Provide the (X, Y) coordinate of the cell's center where the given text is located.  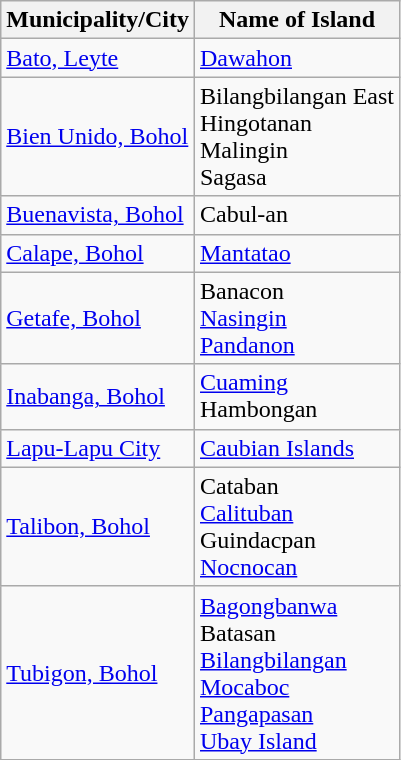
Cabul-an (296, 215)
Cuaming Hambongan (296, 396)
Dawahon (296, 58)
Talibon, Bohol (98, 526)
Banacon Nasingin Pandanon (296, 318)
Bilangbilangan East Hingotanan Malingin Sagasa (296, 136)
Bagongbanwa Batasan Bilangbilangan Mocaboc Pangapasan Ubay Island (296, 672)
Buenavista, Bohol (98, 215)
Bien Unido, Bohol (98, 136)
Lapu-Lapu City (98, 448)
Name of Island (296, 20)
Mantatao (296, 253)
Caubian Islands (296, 448)
Inabanga, Bohol (98, 396)
Cataban Calituban Guindacpan Nocnocan (296, 526)
Municipality/City (98, 20)
Tubigon, Bohol (98, 672)
Getafe, Bohol (98, 318)
Bato, Leyte (98, 58)
Calape, Bohol (98, 253)
